From the cell containing the given text, extract its center point as (x, y) coordinate. 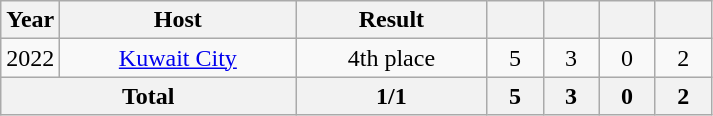
Kuwait City (178, 58)
Year (30, 20)
1/1 (392, 96)
Total (148, 96)
2022 (30, 58)
Host (178, 20)
Result (392, 20)
4th place (392, 58)
